Search for the cell housing the specified text and yield its [X, Y] center coordinate. 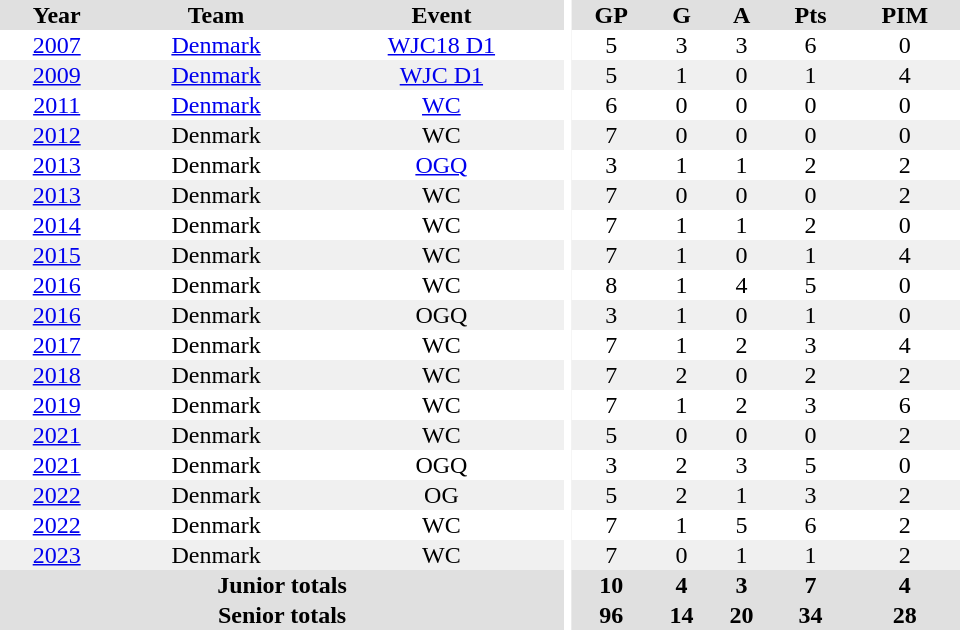
2023 [56, 555]
28 [904, 615]
Year [56, 15]
20 [742, 615]
WJC18 D1 [442, 45]
14 [682, 615]
96 [612, 615]
OG [442, 495]
2019 [56, 405]
2015 [56, 255]
10 [612, 585]
WJC D1 [442, 75]
Senior totals [282, 615]
8 [612, 285]
A [742, 15]
2012 [56, 135]
34 [811, 615]
2009 [56, 75]
Team [216, 15]
2007 [56, 45]
Junior totals [282, 585]
GP [612, 15]
Pts [811, 15]
2018 [56, 375]
G [682, 15]
2014 [56, 225]
2017 [56, 345]
PIM [904, 15]
2011 [56, 105]
Event [442, 15]
